Search for the cell housing the specified text and yield its (X, Y) center coordinate. 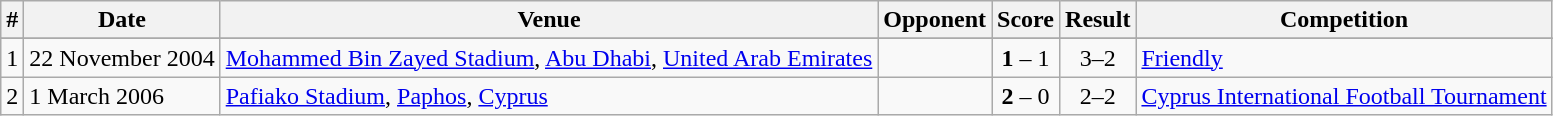
Result (1098, 20)
1 – 1 (1026, 58)
2 (12, 96)
3–2 (1098, 58)
Venue (549, 20)
Mohammed Bin Zayed Stadium, Abu Dhabi, United Arab Emirates (549, 58)
Cyprus International Football Tournament (1344, 96)
Date (122, 20)
1 March 2006 (122, 96)
1 (12, 58)
# (12, 20)
2–2 (1098, 96)
Competition (1344, 20)
22 November 2004 (122, 58)
Friendly (1344, 58)
Opponent (935, 20)
2 – 0 (1026, 96)
Score (1026, 20)
Pafiako Stadium, Paphos, Cyprus (549, 96)
